Output the (x, y) coordinate of the center of the cell containing the given text.  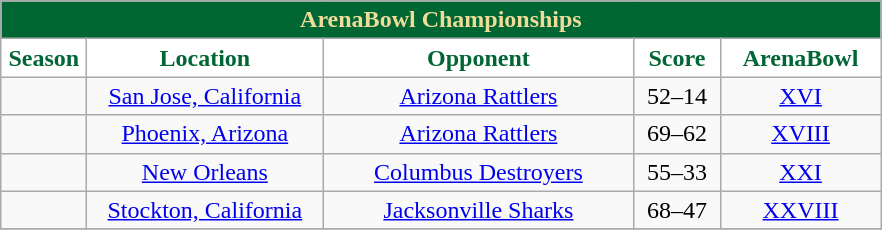
Season (44, 58)
Stockton, California (205, 210)
ArenaBowl (800, 58)
Score (677, 58)
69–62 (677, 134)
Location (205, 58)
Opponent (478, 58)
XXI (800, 172)
XXVIII (800, 210)
55–33 (677, 172)
Columbus Destroyers (478, 172)
ArenaBowl Championships (441, 20)
New Orleans (205, 172)
52–14 (677, 96)
XVI (800, 96)
Phoenix, Arizona (205, 134)
XVIII (800, 134)
Jacksonville Sharks (478, 210)
San Jose, California (205, 96)
68–47 (677, 210)
